From the cell containing the given text, extract its center point as (X, Y) coordinate. 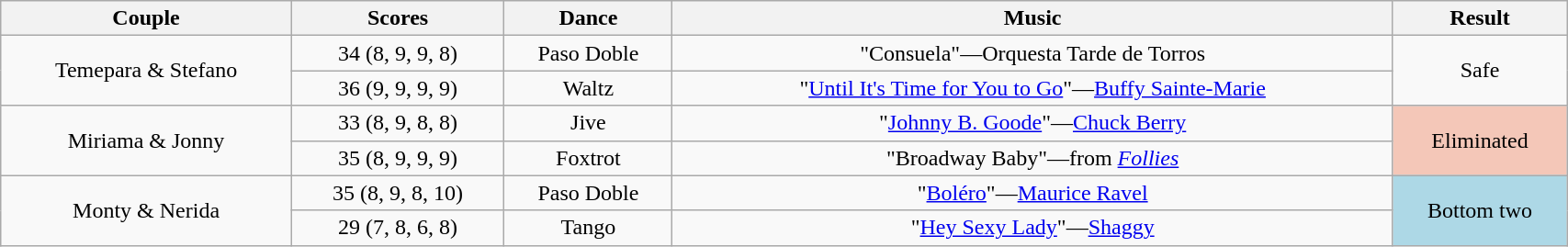
Scores (398, 18)
Dance (588, 18)
Result (1479, 18)
29 (7, 8, 6, 8) (398, 228)
"Boléro"—Maurice Ravel (1032, 193)
Temepara & Stefano (147, 71)
Foxtrot (588, 158)
33 (8, 9, 8, 8) (398, 123)
34 (8, 9, 9, 8) (398, 53)
Tango (588, 228)
Jive (588, 123)
Eliminated (1479, 140)
"Consuela"—Orquesta Tarde de Torros (1032, 53)
"Broadway Baby"—from Follies (1032, 158)
36 (9, 9, 9, 9) (398, 88)
Music (1032, 18)
"Until It's Time for You to Go"—Buffy Sainte-Marie (1032, 88)
"Johnny B. Goode"—Chuck Berry (1032, 123)
35 (8, 9, 9, 9) (398, 158)
Monty & Nerida (147, 210)
35 (8, 9, 8, 10) (398, 193)
Bottom two (1479, 210)
"Hey Sexy Lady"—Shaggy (1032, 228)
Waltz (588, 88)
Miriama & Jonny (147, 140)
Couple (147, 18)
Safe (1479, 71)
